Output the [x, y] coordinate of the center of the cell containing the given text.  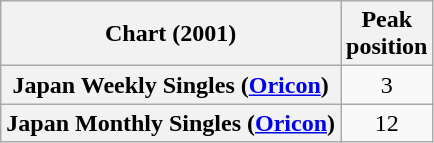
Peakposition [387, 34]
3 [387, 85]
Japan Monthly Singles (Oricon) [171, 123]
12 [387, 123]
Chart (2001) [171, 34]
Japan Weekly Singles (Oricon) [171, 85]
